Extract the [X, Y] coordinate from the center of the cell holding the provided text.  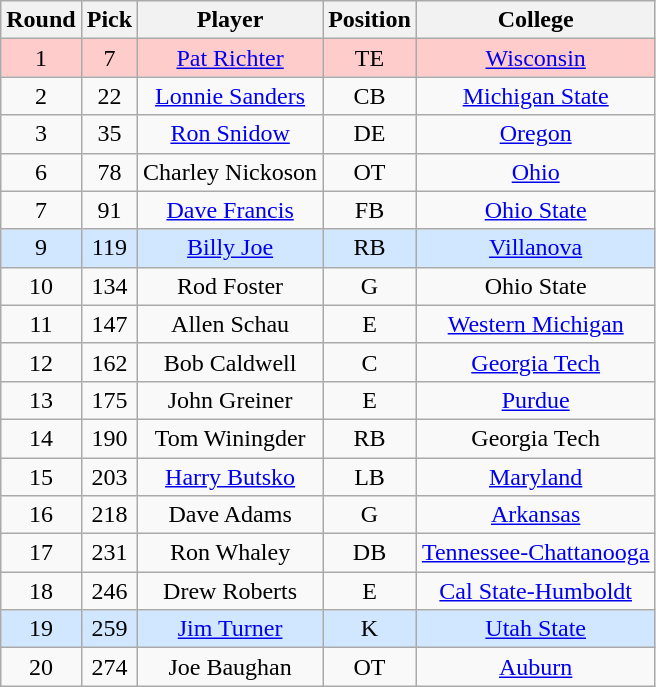
Ron Whaley [230, 553]
Lonnie Sanders [230, 96]
14 [41, 438]
Position [370, 20]
Western Michigan [536, 324]
Harry Butsko [230, 477]
15 [41, 477]
16 [41, 515]
Billy Joe [230, 248]
246 [109, 591]
Drew Roberts [230, 591]
22 [109, 96]
Cal State-Humboldt [536, 591]
Oregon [536, 134]
162 [109, 362]
6 [41, 172]
Pat Richter [230, 58]
Purdue [536, 400]
9 [41, 248]
Maryland [536, 477]
Player [230, 20]
Ron Snidow [230, 134]
11 [41, 324]
Ohio [536, 172]
10 [41, 286]
Rod Foster [230, 286]
91 [109, 210]
119 [109, 248]
Arkansas [536, 515]
35 [109, 134]
17 [41, 553]
Joe Baughan [230, 667]
Villanova [536, 248]
134 [109, 286]
C [370, 362]
Dave Adams [230, 515]
Round [41, 20]
259 [109, 629]
3 [41, 134]
231 [109, 553]
LB [370, 477]
203 [109, 477]
Charley Nickoson [230, 172]
Pick [109, 20]
19 [41, 629]
20 [41, 667]
175 [109, 400]
FB [370, 210]
13 [41, 400]
Wisconsin [536, 58]
12 [41, 362]
Michigan State [536, 96]
190 [109, 438]
CB [370, 96]
218 [109, 515]
Auburn [536, 667]
Jim Turner [230, 629]
DE [370, 134]
John Greiner [230, 400]
Tennessee-Chattanooga [536, 553]
K [370, 629]
TE [370, 58]
1 [41, 58]
Utah State [536, 629]
DB [370, 553]
Bob Caldwell [230, 362]
College [536, 20]
Dave Francis [230, 210]
18 [41, 591]
Tom Winingder [230, 438]
147 [109, 324]
274 [109, 667]
Allen Schau [230, 324]
2 [41, 96]
78 [109, 172]
